Locate the cell with the specified text and output its (x, y) center coordinate. 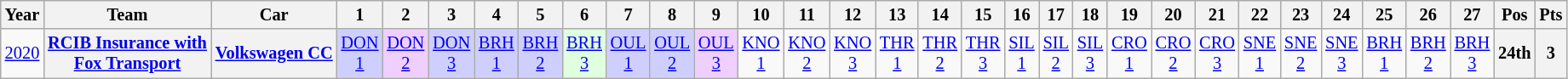
THR1 (897, 54)
27 (1473, 14)
2020 (22, 54)
Car (274, 14)
Pts (1550, 14)
CRO2 (1174, 54)
Pos (1514, 14)
CRO1 (1129, 54)
THR2 (939, 54)
17 (1056, 14)
20 (1174, 14)
SIL1 (1021, 54)
DON1 (360, 54)
KNO3 (853, 54)
18 (1090, 14)
CRO3 (1217, 54)
9 (716, 14)
16 (1021, 14)
THR3 (983, 54)
Volkswagen CC (274, 54)
SNE2 (1301, 54)
24 (1341, 14)
23 (1301, 14)
4 (497, 14)
KNO2 (807, 54)
OUL1 (629, 54)
7 (629, 14)
RCIB Insurance withFox Transport (128, 54)
SNE1 (1260, 54)
DON2 (405, 54)
KNO1 (761, 54)
15 (983, 14)
OUL3 (716, 54)
19 (1129, 14)
21 (1217, 14)
Team (128, 14)
6 (584, 14)
1 (360, 14)
2 (405, 14)
8 (672, 14)
22 (1260, 14)
5 (541, 14)
11 (807, 14)
OUL2 (672, 54)
14 (939, 14)
25 (1384, 14)
SIL2 (1056, 54)
Year (22, 14)
13 (897, 14)
DON3 (451, 54)
12 (853, 14)
SNE3 (1341, 54)
26 (1428, 14)
SIL3 (1090, 54)
10 (761, 14)
24th (1514, 54)
